Pinpoint the cell where the given text exists, returning its [x, y] midpoint coordinate. 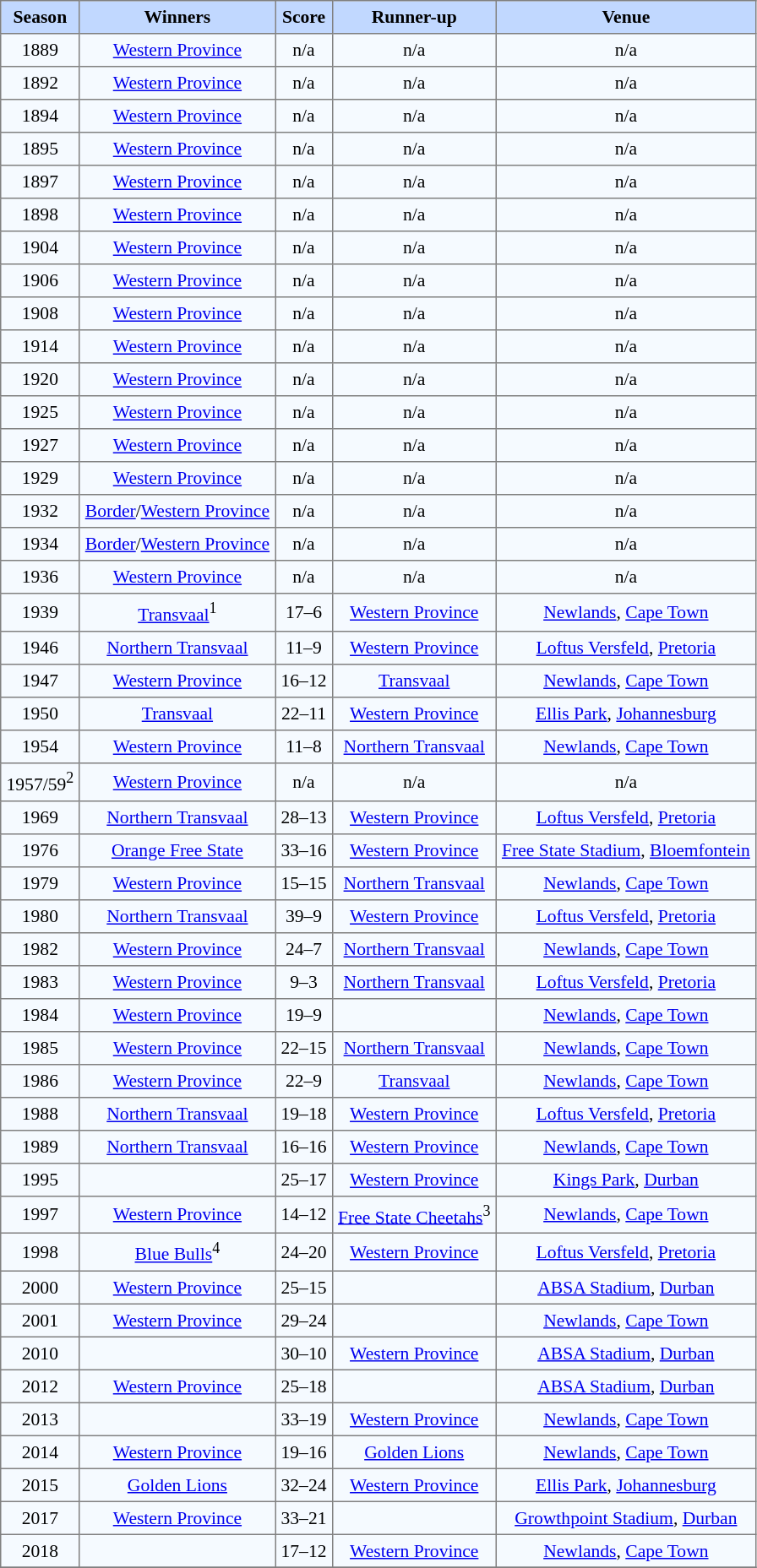
2015 [41, 1486]
25–15 [304, 1289]
1982 [41, 949]
1989 [41, 1147]
33–16 [304, 849]
19–18 [304, 1113]
Blue Bulls4 [177, 1253]
1898 [41, 214]
16–12 [304, 681]
Runner-up [414, 17]
11–8 [304, 746]
2010 [41, 1354]
1895 [41, 149]
1894 [41, 117]
1986 [41, 1081]
2000 [41, 1289]
2018 [41, 1552]
1897 [41, 182]
9–3 [304, 981]
29–24 [304, 1321]
1983 [41, 981]
1927 [41, 446]
1934 [41, 544]
Free State Stadium, Bloemfontein [625, 849]
1997 [41, 1214]
19–9 [304, 1015]
22–15 [304, 1047]
25–17 [304, 1179]
1988 [41, 1113]
Score [304, 17]
30–10 [304, 1354]
33–21 [304, 1518]
2001 [41, 1321]
1906 [41, 280]
Transvaal1 [177, 613]
2014 [41, 1452]
Free State Cheetahs3 [414, 1214]
28–13 [304, 817]
1998 [41, 1253]
2012 [41, 1386]
22–11 [304, 713]
24–7 [304, 949]
39–9 [304, 915]
1980 [41, 915]
1984 [41, 1015]
1908 [41, 314]
1936 [41, 578]
16–16 [304, 1147]
17–12 [304, 1552]
Kings Park, Durban [625, 1179]
19–16 [304, 1452]
1939 [41, 613]
Winners [177, 17]
1985 [41, 1047]
Orange Free State [177, 849]
14–12 [304, 1214]
1957/592 [41, 782]
1889 [41, 51]
1954 [41, 746]
1995 [41, 1179]
Season [41, 17]
1950 [41, 713]
17–6 [304, 613]
33–19 [304, 1420]
Growthpoint Stadium, Durban [625, 1518]
1914 [41, 346]
25–18 [304, 1386]
1947 [41, 681]
22–9 [304, 1081]
24–20 [304, 1253]
32–24 [304, 1486]
1976 [41, 849]
Venue [625, 17]
1904 [41, 248]
1920 [41, 380]
15–15 [304, 883]
1979 [41, 883]
1892 [41, 83]
11–9 [304, 647]
1932 [41, 512]
2017 [41, 1518]
2013 [41, 1420]
1969 [41, 817]
1925 [41, 412]
1946 [41, 647]
1929 [41, 478]
